Provide the (x, y) coordinate of the cell's center where the given text is located.  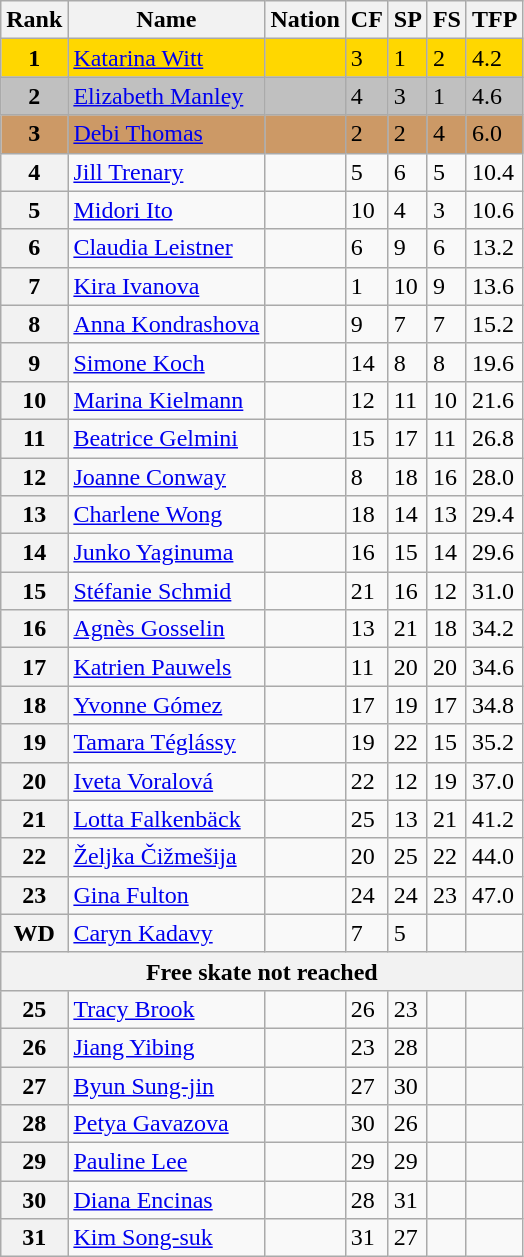
Yvonne Gómez (166, 705)
Katrien Pauwels (166, 667)
FS (446, 20)
SP (408, 20)
44.0 (494, 857)
31.0 (494, 591)
26.8 (494, 438)
4.2 (494, 58)
Caryn Kadavy (166, 933)
Tamara Téglássy (166, 743)
15.2 (494, 324)
Pauline Lee (166, 1162)
WD (34, 933)
6.0 (494, 134)
Elizabeth Manley (166, 96)
35.2 (494, 743)
Jill Trenary (166, 172)
Marina Kielmann (166, 400)
Nation (305, 20)
CF (366, 20)
Junko Yaginuma (166, 553)
Rank (34, 20)
Lotta Falkenbäck (166, 819)
47.0 (494, 895)
34.8 (494, 705)
4.6 (494, 96)
Iveta Voralová (166, 781)
19.6 (494, 362)
Midori Ito (166, 210)
Kira Ivanova (166, 286)
34.6 (494, 667)
Jiang Yibing (166, 1047)
Tracy Brook (166, 1009)
Debi Thomas (166, 134)
Kim Song-suk (166, 1238)
Simone Koch (166, 362)
Joanne Conway (166, 477)
Beatrice Gelmini (166, 438)
Claudia Leistner (166, 248)
Agnès Gosselin (166, 629)
10.6 (494, 210)
Gina Fulton (166, 895)
28.0 (494, 477)
Charlene Wong (166, 515)
10.4 (494, 172)
Anna Kondrashova (166, 324)
Petya Gavazova (166, 1124)
13.2 (494, 248)
29.6 (494, 553)
29.4 (494, 515)
Free skate not reached (262, 971)
13.6 (494, 286)
37.0 (494, 781)
Name (166, 20)
Željka Čižmešija (166, 857)
41.2 (494, 819)
TFP (494, 20)
34.2 (494, 629)
Diana Encinas (166, 1200)
21.6 (494, 400)
Stéfanie Schmid (166, 591)
Byun Sung-jin (166, 1085)
Katarina Witt (166, 58)
